From the cell containing the given text, extract its center point as [x, y] coordinate. 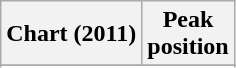
Peakposition [188, 34]
Chart (2011) [72, 34]
